Provide the [X, Y] coordinate of the cell's center where the given text is located.  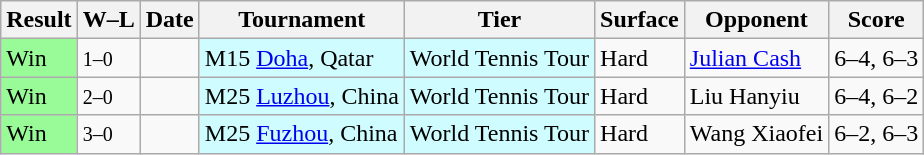
3–0 [108, 134]
2–0 [108, 96]
Date [170, 20]
Opponent [756, 20]
Result [39, 20]
Surface [640, 20]
M25 Fuzhou, China [302, 134]
Liu Hanyiu [756, 96]
1–0 [108, 58]
6–4, 6–3 [876, 58]
M15 Doha, Qatar [302, 58]
Tournament [302, 20]
Wang Xiaofei [756, 134]
6–4, 6–2 [876, 96]
M25 Luzhou, China [302, 96]
Julian Cash [756, 58]
Tier [499, 20]
6–2, 6–3 [876, 134]
Score [876, 20]
W–L [108, 20]
